Output the [X, Y] coordinate of the center of the cell containing the given text.  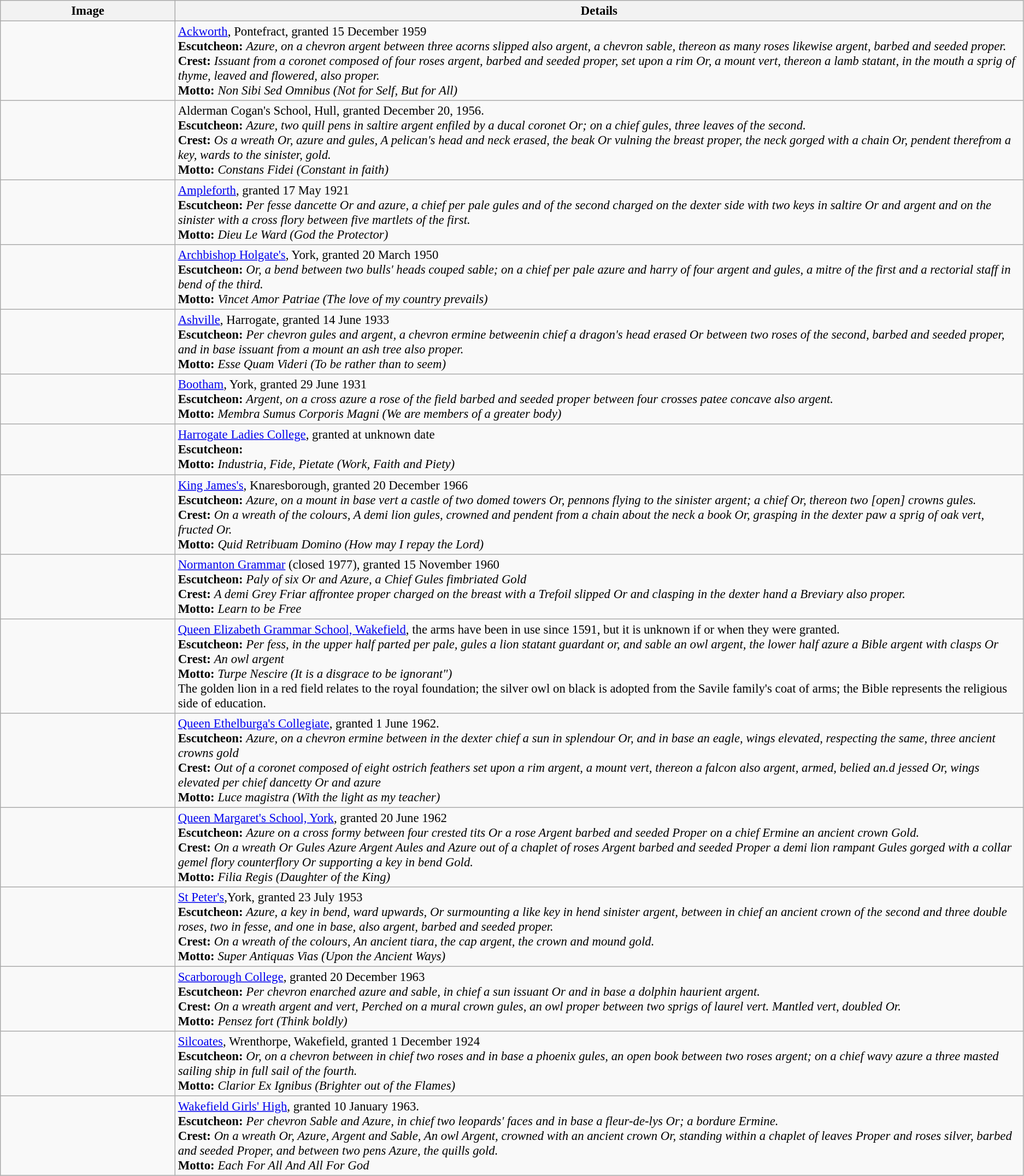
Harrogate Ladies College, granted at unknown dateEscutcheon: Motto: Industria, Fide, Pietate (Work, Faith and Piety) [599, 450]
Details [599, 11]
Image [88, 11]
